Extract the [x, y] coordinate from the center of the cell holding the provided text.  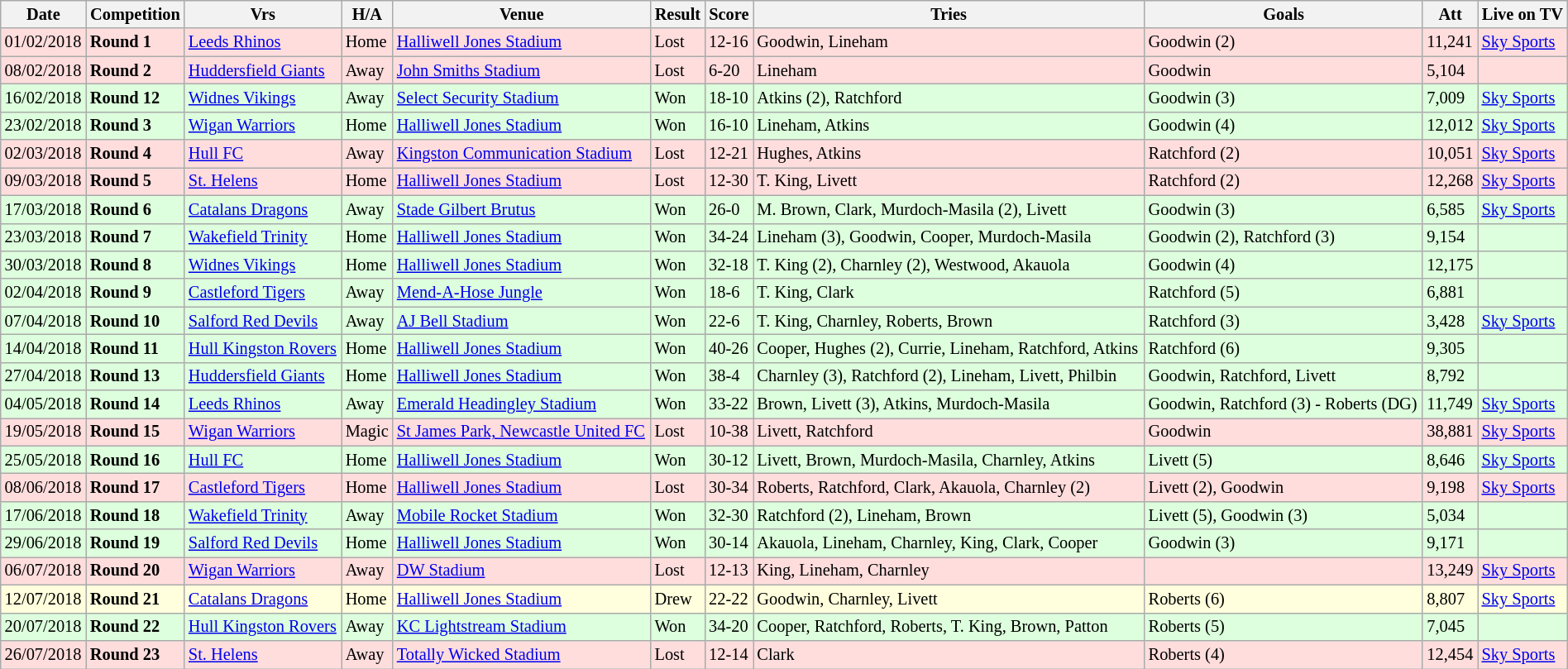
12-16 [729, 42]
Round 1 [136, 42]
Vrs [263, 14]
Round 3 [136, 126]
8,792 [1450, 376]
5,034 [1450, 515]
Att [1450, 14]
34-20 [729, 627]
6,585 [1450, 209]
19/05/2018 [43, 432]
Goodwin, Lineham [949, 42]
8,807 [1450, 599]
Lineham [949, 70]
Drew [678, 599]
Round 17 [136, 487]
Round 12 [136, 98]
Livett (5) [1284, 460]
Mobile Rocket Stadium [522, 515]
02/04/2018 [43, 293]
04/05/2018 [43, 404]
34-24 [729, 237]
Ratchford (3) [1284, 321]
Competition [136, 14]
32-30 [729, 515]
27/04/2018 [43, 376]
AJ Bell Stadium [522, 321]
6,881 [1450, 293]
Round 8 [136, 265]
02/03/2018 [43, 154]
H/A [367, 14]
T. King (2), Charnley (2), Westwood, Akauola [949, 265]
18-6 [729, 293]
17/06/2018 [43, 515]
30-14 [729, 543]
T. King, Clark [949, 293]
Livett, Brown, Murdoch-Masila, Charnley, Atkins [949, 460]
7,045 [1450, 627]
Round 7 [136, 237]
Live on TV [1523, 14]
7,009 [1450, 98]
Round 16 [136, 460]
30-12 [729, 460]
Round 20 [136, 571]
17/03/2018 [43, 209]
Round 4 [136, 154]
Lineham, Atkins [949, 126]
St James Park, Newcastle United FC [522, 432]
Goodwin (2) [1284, 42]
Livett, Ratchford [949, 432]
9,154 [1450, 237]
Goodwin, Charnley, Livett [949, 599]
Tries [949, 14]
Ratchford (2), Lineham, Brown [949, 515]
Ratchford (5) [1284, 293]
13,249 [1450, 571]
M. Brown, Clark, Murdoch-Masila (2), Livett [949, 209]
Akauola, Lineham, Charnley, King, Clark, Cooper [949, 543]
Venue [522, 14]
Round 11 [136, 348]
Stade Gilbert Brutus [522, 209]
06/07/2018 [43, 571]
10,051 [1450, 154]
Round 21 [136, 599]
Round 6 [136, 209]
01/02/2018 [43, 42]
38,881 [1450, 432]
Roberts (5) [1284, 627]
12,454 [1450, 654]
08/06/2018 [43, 487]
Roberts (6) [1284, 599]
Date [43, 14]
Brown, Livett (3), Atkins, Murdoch-Masila [949, 404]
14/04/2018 [43, 348]
08/02/2018 [43, 70]
9,305 [1450, 348]
Atkins (2), Ratchford [949, 98]
Emerald Headingley Stadium [522, 404]
Clark [949, 654]
32-18 [729, 265]
9,171 [1450, 543]
KC Lightstream Stadium [522, 627]
9,198 [1450, 487]
30-34 [729, 487]
40-26 [729, 348]
Round 9 [136, 293]
Round 22 [136, 627]
Cooper, Hughes (2), Currie, Lineham, Ratchford, Atkins [949, 348]
12-13 [729, 571]
23/02/2018 [43, 126]
Cooper, Ratchford, Roberts, T. King, Brown, Patton [949, 627]
Livett (5), Goodwin (3) [1284, 515]
Mend-A-Hose Jungle [522, 293]
Goodwin, Ratchford (3) - Roberts (DG) [1284, 404]
12-30 [729, 181]
Round 10 [136, 321]
12,268 [1450, 181]
18-10 [729, 98]
Livett (2), Goodwin [1284, 487]
38-4 [729, 376]
Score [729, 14]
DW Stadium [522, 571]
12/07/2018 [43, 599]
26-0 [729, 209]
Hughes, Atkins [949, 154]
22-6 [729, 321]
Select Security Stadium [522, 98]
Round 2 [136, 70]
Round 18 [136, 515]
12-21 [729, 154]
30/03/2018 [43, 265]
12-14 [729, 654]
22-22 [729, 599]
5,104 [1450, 70]
Kingston Communication Stadium [522, 154]
Totally Wicked Stadium [522, 654]
Magic [367, 432]
T. King, Charnley, Roberts, Brown [949, 321]
John Smiths Stadium [522, 70]
12,012 [1450, 126]
Round 14 [136, 404]
Charnley (3), Ratchford (2), Lineham, Livett, Philbin [949, 376]
23/03/2018 [43, 237]
Goodwin, Ratchford, Livett [1284, 376]
3,428 [1450, 321]
Goodwin (2), Ratchford (3) [1284, 237]
Roberts (4) [1284, 654]
29/06/2018 [43, 543]
33-22 [729, 404]
11,241 [1450, 42]
Lineham (3), Goodwin, Cooper, Murdoch-Masila [949, 237]
6-20 [729, 70]
11,749 [1450, 404]
10-38 [729, 432]
Round 23 [136, 654]
Ratchford (6) [1284, 348]
Round 5 [136, 181]
09/03/2018 [43, 181]
12,175 [1450, 265]
King, Lineham, Charnley [949, 571]
16/02/2018 [43, 98]
20/07/2018 [43, 627]
26/07/2018 [43, 654]
Round 13 [136, 376]
Round 15 [136, 432]
16-10 [729, 126]
Goals [1284, 14]
07/04/2018 [43, 321]
Round 19 [136, 543]
8,646 [1450, 460]
Result [678, 14]
T. King, Livett [949, 181]
Roberts, Ratchford, Clark, Akauola, Charnley (2) [949, 487]
25/05/2018 [43, 460]
